Return the (x, y) coordinate for the center point of the cell that contains the specified text.  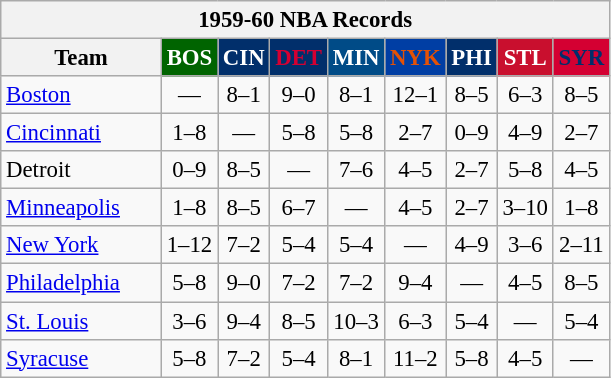
PHI (472, 58)
St. Louis (82, 321)
12–1 (416, 95)
MIN (356, 58)
Cincinnati (82, 133)
2–11 (581, 245)
6–7 (298, 208)
1–12 (189, 245)
Team (82, 58)
1959-60 NBA Records (306, 20)
SYR (581, 58)
NYK (416, 58)
3–10 (525, 208)
Boston (82, 95)
10–3 (356, 321)
BOS (189, 58)
STL (525, 58)
Detroit (82, 170)
7–6 (356, 170)
Minneapolis (82, 208)
Syracuse (82, 358)
New York (82, 245)
11–2 (416, 358)
DET (298, 58)
Philadelphia (82, 283)
CIN (244, 58)
